Locate the cell with the specified text and output its (x, y) center coordinate. 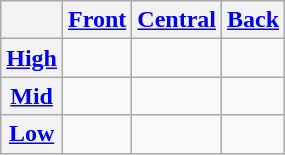
Central (177, 20)
Front (98, 20)
Back (254, 20)
Mid (32, 96)
Low (32, 134)
High (32, 58)
